Return (x, y) of the center of cell containing provided text 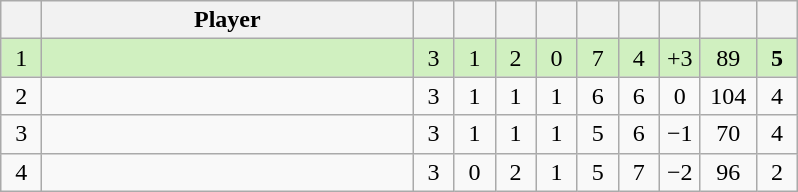
−1 (680, 134)
+3 (680, 58)
Player (228, 20)
96 (728, 172)
−2 (680, 172)
104 (728, 96)
70 (728, 134)
89 (728, 58)
